Detect which cell encompasses the target text, then output its (x, y) center coordinate. 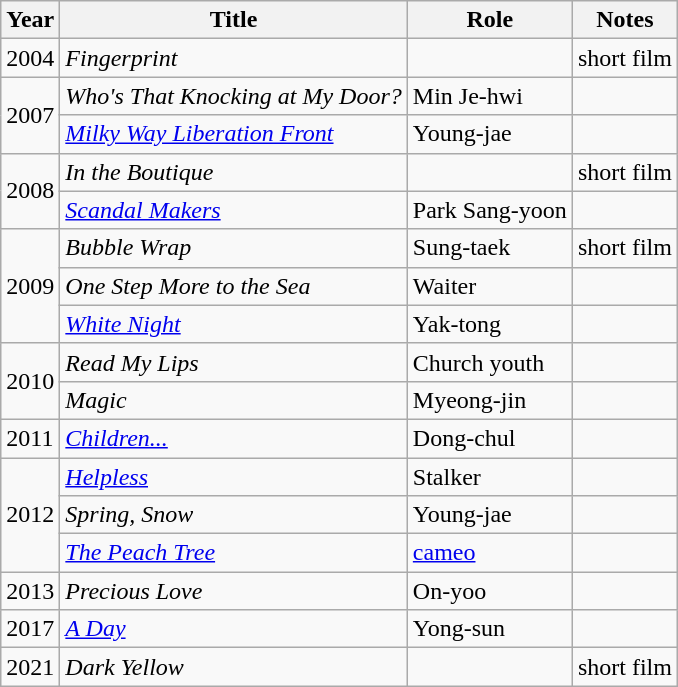
Year (30, 20)
Helpless (234, 477)
2009 (30, 286)
2004 (30, 58)
A Day (234, 629)
Dong-chul (490, 438)
Bubble Wrap (234, 248)
Milky Way Liberation Front (234, 134)
Min Je-hwi (490, 96)
2017 (30, 629)
Yak-tong (490, 324)
Children... (234, 438)
In the Boutique (234, 172)
Dark Yellow (234, 667)
Spring, Snow (234, 515)
Role (490, 20)
Who's That Knocking at My Door? (234, 96)
2008 (30, 191)
On-yoo (490, 591)
cameo (490, 553)
Notes (624, 20)
Waiter (490, 286)
Stalker (490, 477)
Title (234, 20)
2012 (30, 515)
Precious Love (234, 591)
Scandal Makers (234, 210)
2010 (30, 381)
Myeong-jin (490, 400)
Sung-taek (490, 248)
2007 (30, 115)
The Peach Tree (234, 553)
2011 (30, 438)
Read My Lips (234, 362)
Fingerprint (234, 58)
2021 (30, 667)
Magic (234, 400)
2013 (30, 591)
One Step More to the Sea (234, 286)
White Night (234, 324)
Park Sang-yoon (490, 210)
Church youth (490, 362)
Yong-sun (490, 629)
